Output the [x, y] coordinate of the center of the cell containing the given text.  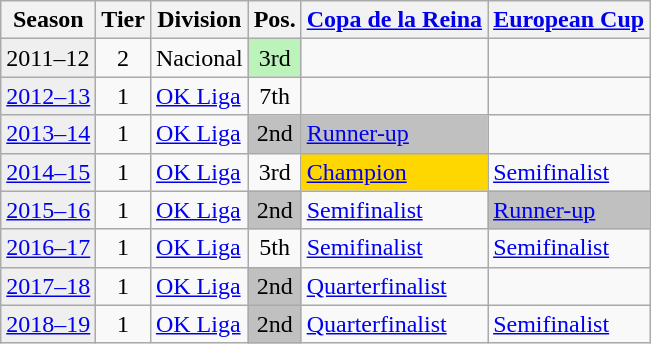
2014–15 [48, 172]
European Cup [569, 20]
2012–13 [48, 96]
Copa de la Reina [394, 20]
Season [48, 20]
Tier [124, 20]
2015–16 [48, 210]
2018–19 [48, 324]
2013–14 [48, 134]
2 [124, 58]
2017–18 [48, 286]
2011–12 [48, 58]
2016–17 [48, 248]
Division [199, 20]
5th [274, 248]
7th [274, 96]
Pos. [274, 20]
Nacional [199, 58]
Champion [394, 172]
